Scan for the cell matching the given text and deliver its (X, Y) coordinate at center. 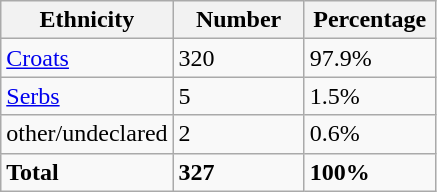
other/undeclared (87, 134)
Ethnicity (87, 20)
327 (238, 172)
Percentage (370, 20)
320 (238, 58)
5 (238, 96)
Total (87, 172)
2 (238, 134)
100% (370, 172)
Serbs (87, 96)
Croats (87, 58)
Number (238, 20)
0.6% (370, 134)
97.9% (370, 58)
1.5% (370, 96)
